Search for the cell housing the specified text and yield its [x, y] center coordinate. 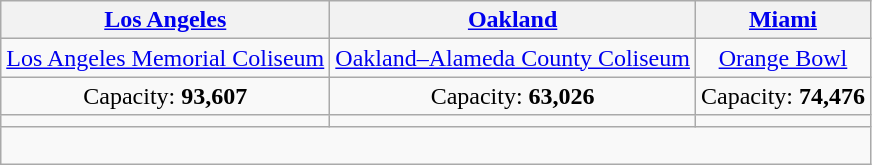
Capacity: 74,476 [782, 96]
Los Angeles [166, 20]
Oakland–Alameda County Coliseum [513, 58]
Miami [782, 20]
Orange Bowl [782, 58]
Los Angeles Memorial Coliseum [166, 58]
Capacity: 93,607 [166, 96]
Capacity: 63,026 [513, 96]
Oakland [513, 20]
